From the cell containing the given text, extract its center point as (x, y) coordinate. 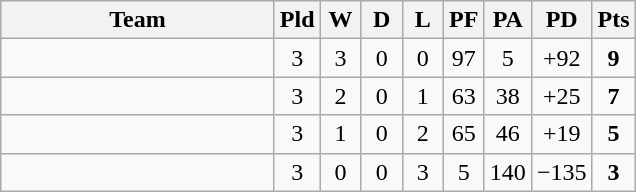
65 (464, 134)
38 (508, 96)
D (382, 20)
9 (614, 58)
63 (464, 96)
PD (562, 20)
7 (614, 96)
−135 (562, 172)
PA (508, 20)
Pts (614, 20)
PF (464, 20)
+25 (562, 96)
+92 (562, 58)
W (340, 20)
Team (138, 20)
140 (508, 172)
46 (508, 134)
Pld (297, 20)
+19 (562, 134)
L (422, 20)
97 (464, 58)
